Identify which cell holds the provided text, then report its [x, y] central coordinate. 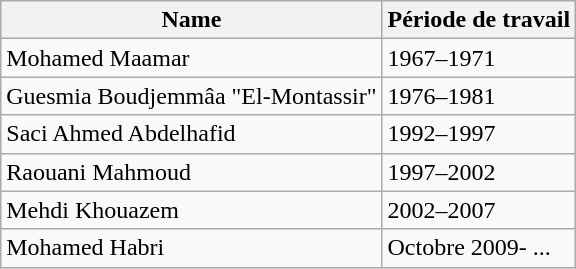
Période de travail [479, 20]
Octobre 2009- ... [479, 248]
1976–1981 [479, 96]
1992–1997 [479, 134]
Mohamed Habri [192, 248]
Raouani Mahmoud [192, 172]
1997–2002 [479, 172]
Saci Ahmed Abdelhafid [192, 134]
1967–1971 [479, 58]
Mohamed Maamar [192, 58]
2002–2007 [479, 210]
Mehdi Khouazem [192, 210]
Name [192, 20]
Guesmia Boudjemmâa "El-Montassir" [192, 96]
